Identify which cell holds the provided text, then report its (x, y) central coordinate. 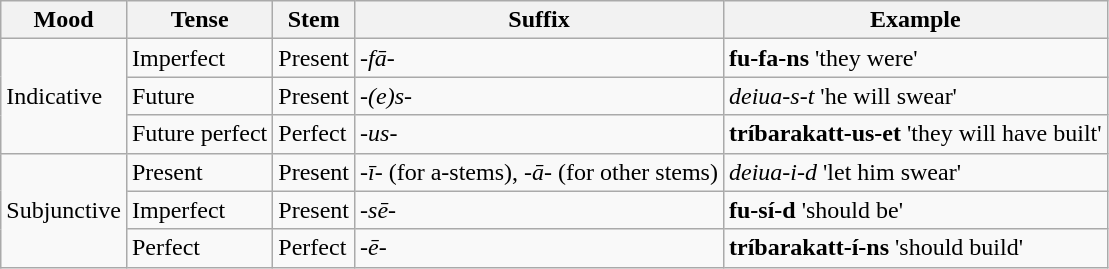
fu-sí-d 'should be' (915, 210)
deiua-s-t 'he will swear' (915, 96)
Subjunctive (64, 210)
deiua-i-d 'let him swear' (915, 172)
Suffix (540, 20)
-(e)s- (540, 96)
-us- (540, 134)
tríbarakatt-í-ns 'should build' (915, 248)
-sē- (540, 210)
Future (199, 96)
Example (915, 20)
Tense (199, 20)
Indicative (64, 96)
Future perfect (199, 134)
Mood (64, 20)
Stem (314, 20)
tríbarakatt-us-et 'they will have built' (915, 134)
fu-fa-ns 'they were' (915, 58)
-ī- (for a-stems), -ā- (for other stems) (540, 172)
-ē- (540, 248)
-fā- (540, 58)
